Detect which cell encompasses the target text, then output its [x, y] center coordinate. 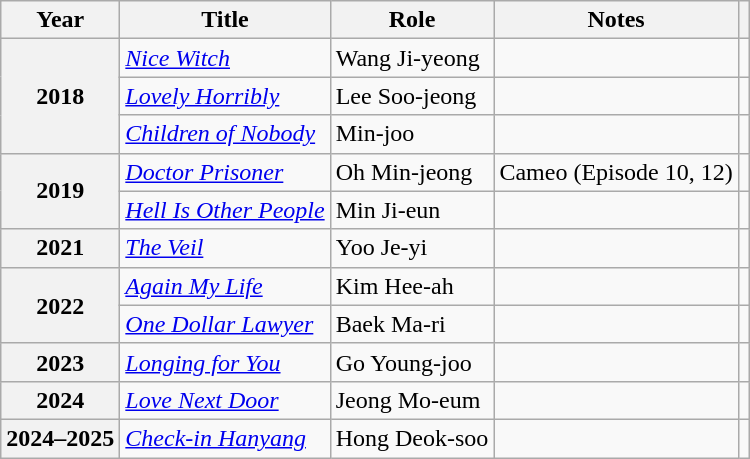
Again My Life [225, 286]
Title [225, 20]
Love Next Door [225, 400]
Longing for You [225, 362]
Min-joo [412, 134]
2021 [60, 248]
Go Young-joo [412, 362]
2023 [60, 362]
2018 [60, 96]
Hong Deok-soo [412, 438]
Oh Min-jeong [412, 172]
Min Ji-eun [412, 210]
One Dollar Lawyer [225, 324]
Baek Ma-ri [412, 324]
Doctor Prisoner [225, 172]
Check-in Hanyang [225, 438]
2022 [60, 305]
Wang Ji-yeong [412, 58]
Notes [616, 20]
Yoo Je-yi [412, 248]
Lee Soo-jeong [412, 96]
Nice Witch [225, 58]
2024–2025 [60, 438]
Children of Nobody [225, 134]
Cameo (Episode 10, 12) [616, 172]
Kim Hee-ah [412, 286]
Lovely Horribly [225, 96]
2019 [60, 191]
Jeong Mo-eum [412, 400]
Role [412, 20]
Year [60, 20]
The Veil [225, 248]
2024 [60, 400]
Hell Is Other People [225, 210]
